Extract the [X, Y] coordinate from the center of the cell holding the provided text.  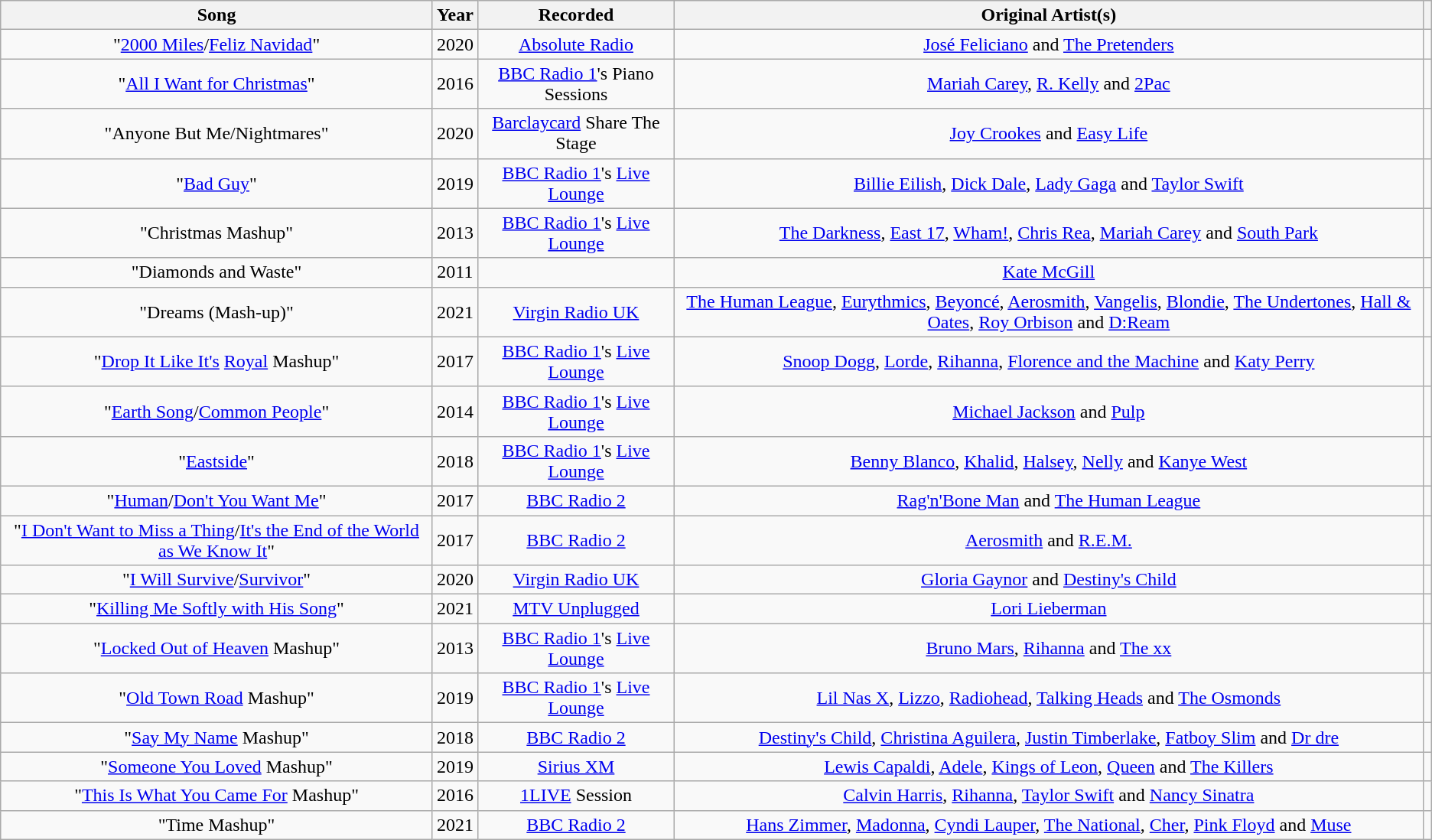
Kate McGill [1050, 272]
"2000 Miles/Feliz Navidad" [217, 44]
José Feliciano and The Pretenders [1050, 44]
"I Don't Want to Miss a Thing/It's the End of the World as We Know It" [217, 540]
Aerosmith and R.E.M. [1050, 540]
Recorded [575, 15]
Mariah Carey, R. Kelly and 2Pac [1050, 84]
Snoop Dogg, Lorde, Rihanna, Florence and the Machine and Katy Perry [1050, 361]
"Earth Song/Common People" [217, 412]
2014 [454, 412]
"Human/Don't You Want Me" [217, 500]
Calvin Harris, Rihanna, Taylor Swift and Nancy Sinatra [1050, 796]
Destiny's Child, Christina Aguilera, Justin Timberlake, Fatboy Slim and Dr dre [1050, 737]
The Human League, Eurythmics, Beyoncé, Aerosmith, Vangelis, Blondie, The Undertones, Hall & Oates, Roy Orbison and D:Ream [1050, 312]
Michael Jackson and Pulp [1050, 412]
Sirius XM [575, 767]
1LIVE Session [575, 796]
"Anyone But Me/Nightmares" [217, 133]
Barclaycard Share The Stage [575, 133]
MTV Unplugged [575, 609]
Absolute Radio [575, 44]
"Time Mashup" [217, 825]
"Christmas Mashup" [217, 233]
Gloria Gaynor and Destiny's Child [1050, 580]
BBC Radio 1's Piano Sessions [575, 84]
"Dreams (Mash-up)" [217, 312]
Benny Blanco, Khalid, Halsey, Nelly and Kanye West [1050, 461]
Lori Lieberman [1050, 609]
The Darkness, East 17, Wham!, Chris Rea, Mariah Carey and South Park [1050, 233]
Song [217, 15]
"Bad Guy" [217, 184]
Hans Zimmer, Madonna, Cyndi Lauper, The National, Cher, Pink Floyd and Muse [1050, 825]
Bruno Mars, Rihanna and The xx [1050, 649]
"Old Town Road Mashup" [217, 698]
Original Artist(s) [1050, 15]
"This Is What You Came For Mashup" [217, 796]
"Say My Name Mashup" [217, 737]
"Diamonds and Waste" [217, 272]
Year [454, 15]
2011 [454, 272]
"Drop It Like It's Royal Mashup" [217, 361]
Rag'n'Bone Man and The Human League [1050, 500]
Billie Eilish, Dick Dale, Lady Gaga and Taylor Swift [1050, 184]
Joy Crookes and Easy Life [1050, 133]
"Eastside" [217, 461]
"I Will Survive/Survivor" [217, 580]
"Someone You Loved Mashup" [217, 767]
"All I Want for Christmas" [217, 84]
"Killing Me Softly with His Song" [217, 609]
Lewis Capaldi, Adele, Kings of Leon, Queen and The Killers [1050, 767]
Lil Nas X, Lizzo, Radiohead, Talking Heads and The Osmonds [1050, 698]
"Locked Out of Heaven Mashup" [217, 649]
